Output the (X, Y) coordinate of the center of the cell containing the given text.  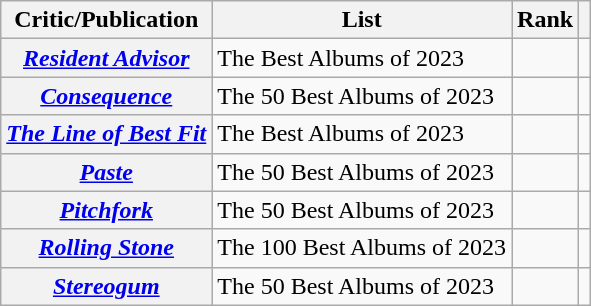
Stereogum (106, 286)
Critic/Publication (106, 20)
The 100 Best Albums of 2023 (362, 248)
Resident Advisor (106, 58)
The Line of Best Fit (106, 134)
Rank (546, 20)
Consequence (106, 96)
Rolling Stone (106, 248)
Paste (106, 172)
List (362, 20)
Pitchfork (106, 210)
